Scan for the cell matching the given text and deliver its [X, Y] coordinate at center. 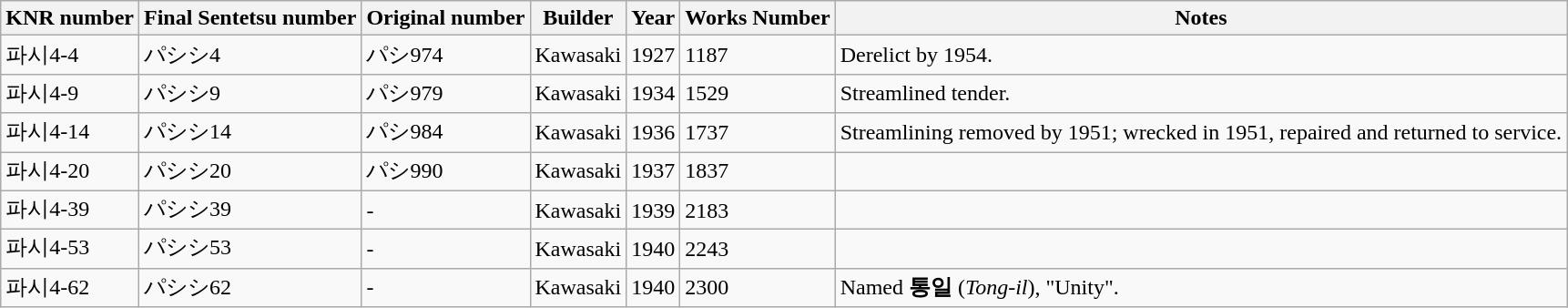
Works Number [758, 18]
パシシ39 [249, 210]
パシ974 [446, 55]
1927 [654, 55]
파시4-14 [70, 133]
Final Sentetsu number [249, 18]
パシシ53 [249, 250]
パシシ9 [249, 93]
1737 [758, 133]
2243 [758, 250]
1529 [758, 93]
Derelict by 1954. [1200, 55]
파시4-4 [70, 55]
パシ990 [446, 171]
1936 [654, 133]
Streamlining removed by 1951; wrecked in 1951, repaired and returned to service. [1200, 133]
파시4-62 [70, 288]
1939 [654, 210]
パシシ14 [249, 133]
Streamlined tender. [1200, 93]
パシシ20 [249, 171]
Original number [446, 18]
1187 [758, 55]
파시4-39 [70, 210]
파시4-9 [70, 93]
1934 [654, 93]
1837 [758, 171]
パシ984 [446, 133]
パシシ4 [249, 55]
2300 [758, 288]
파시4-20 [70, 171]
2183 [758, 210]
パシ979 [446, 93]
Year [654, 18]
Builder [578, 18]
1937 [654, 171]
KNR number [70, 18]
パシシ62 [249, 288]
Notes [1200, 18]
파시4-53 [70, 250]
Named 통일 (Tong-il), "Unity". [1200, 288]
